From the cell containing the given text, extract its center point as [x, y] coordinate. 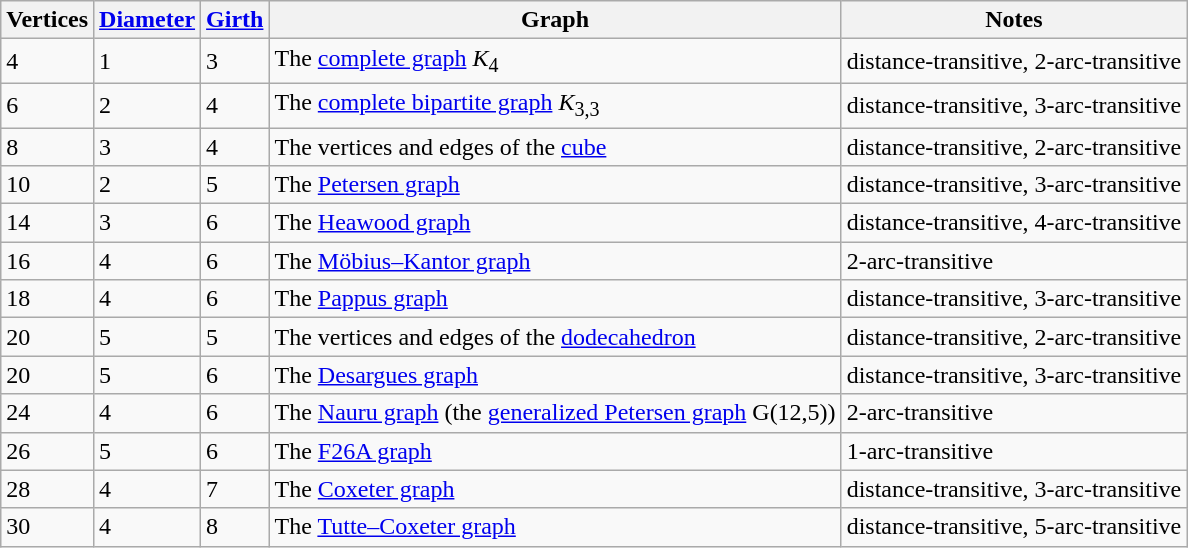
28 [48, 489]
The vertices and edges of the dodecahedron [555, 337]
1-arc-transitive [1014, 451]
10 [48, 185]
The complete graph K4 [555, 61]
14 [48, 223]
The Tutte–Coxeter graph [555, 527]
Vertices [48, 20]
7 [235, 489]
The complete bipartite graph K3,3 [555, 105]
The Petersen graph [555, 185]
The Heawood graph [555, 223]
30 [48, 527]
The Möbius–Kantor graph [555, 261]
The F26A graph [555, 451]
Graph [555, 20]
The Pappus graph [555, 299]
Diameter [148, 20]
24 [48, 413]
distance-transitive, 4-arc-transitive [1014, 223]
26 [48, 451]
16 [48, 261]
Girth [235, 20]
1 [148, 61]
The Desargues graph [555, 375]
The Nauru graph (the generalized Petersen graph G(12,5)) [555, 413]
distance-transitive, 5-arc-transitive [1014, 527]
The Coxeter graph [555, 489]
Notes [1014, 20]
18 [48, 299]
The vertices and edges of the cube [555, 147]
